Search for the cell housing the specified text and yield its [x, y] center coordinate. 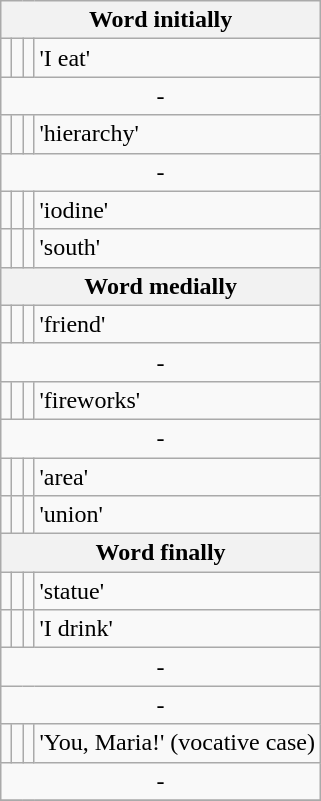
'iodine' [178, 210]
'fireworks' [178, 400]
Word finally [161, 553]
Word medially [161, 286]
'friend' [178, 324]
Word initially [161, 20]
'statue' [178, 591]
'union' [178, 515]
'hierarchy' [178, 134]
'area' [178, 477]
'I drink' [178, 629]
'south' [178, 248]
'I eat' [178, 58]
'You, Maria!' (vocative case) [178, 743]
